Output the (x, y) coordinate of the center of the cell containing the given text.  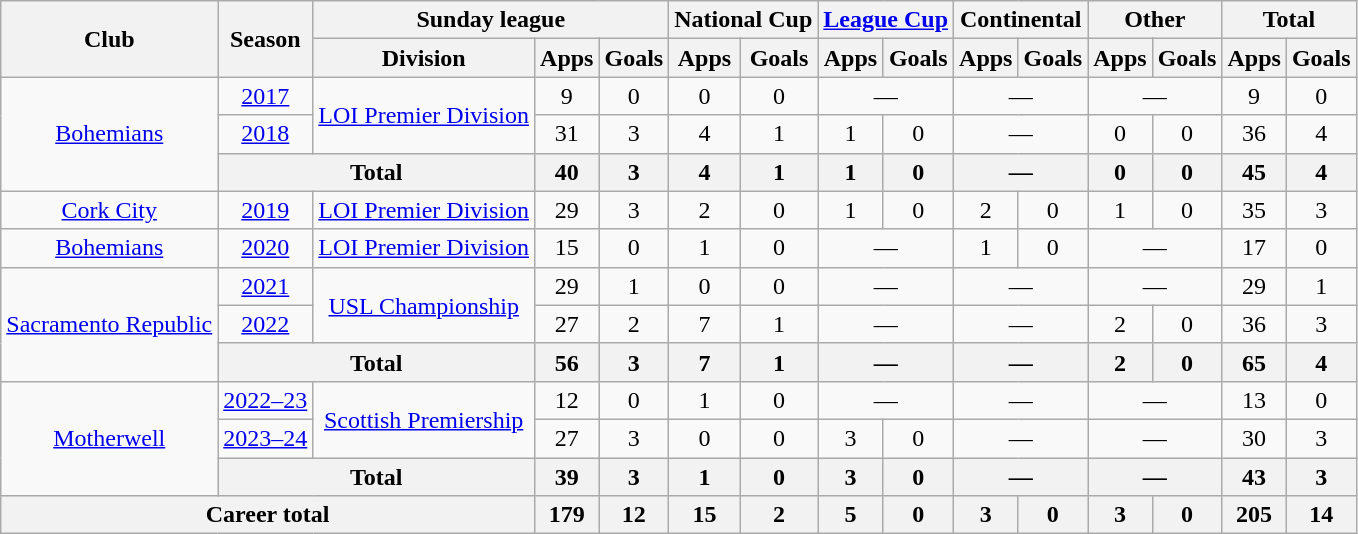
2022 (266, 324)
Continental (1021, 20)
USL Championship (424, 305)
35 (1254, 210)
56 (567, 362)
13 (1254, 400)
Other (1155, 20)
205 (1254, 515)
2021 (266, 286)
Cork City (110, 210)
65 (1254, 362)
Motherwell (110, 438)
National Cup (744, 20)
2018 (266, 134)
43 (1254, 477)
14 (1321, 515)
40 (567, 172)
5 (850, 515)
2020 (266, 248)
45 (1254, 172)
Sacramento Republic (110, 324)
2017 (266, 96)
39 (567, 477)
2019 (266, 210)
17 (1254, 248)
Career total (268, 515)
Division (424, 58)
Season (266, 39)
Scottish Premiership (424, 419)
30 (1254, 438)
2023–24 (266, 438)
179 (567, 515)
2022–23 (266, 400)
League Cup (886, 20)
Club (110, 39)
31 (567, 134)
Sunday league (491, 20)
